Return the [X, Y] coordinate for the center point of the cell that contains the specified text.  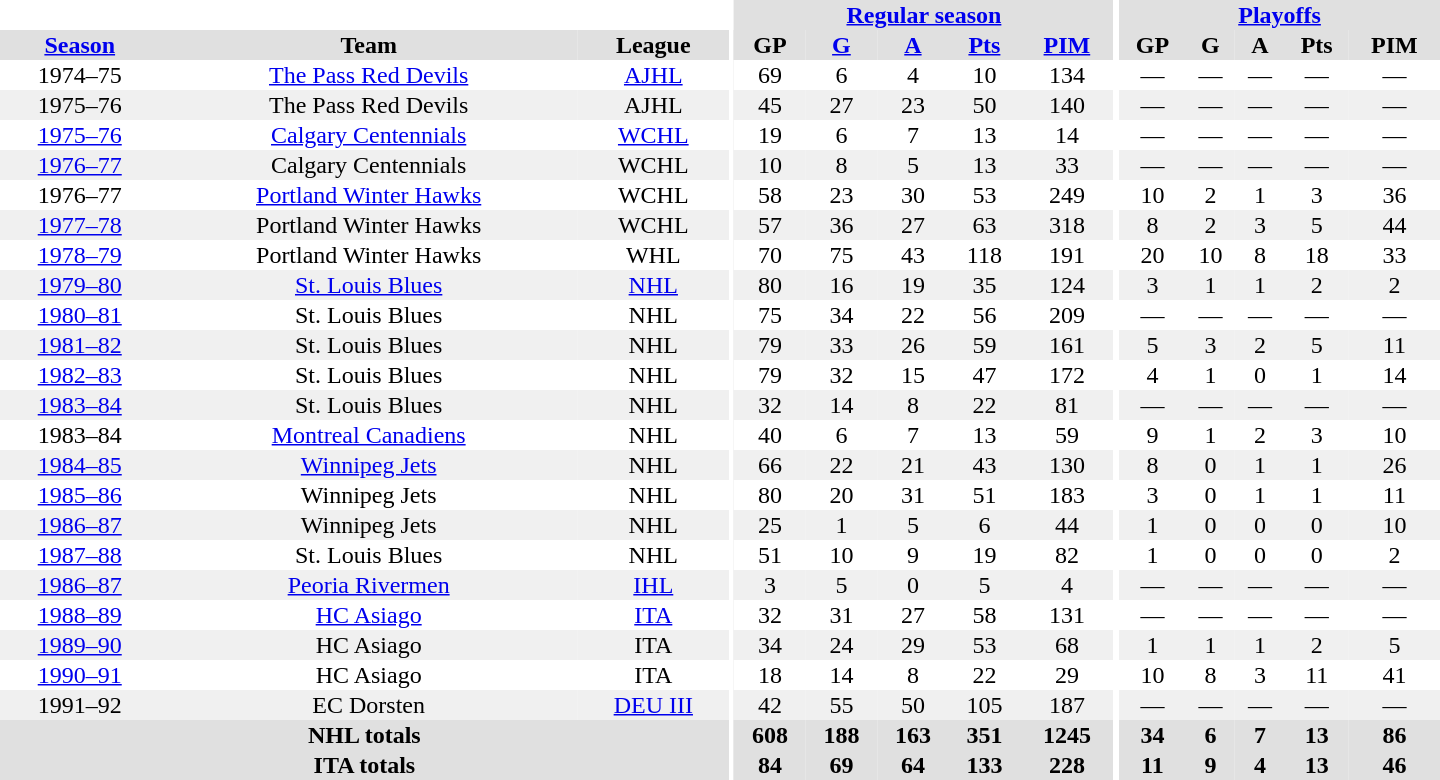
NHL totals [364, 735]
40 [770, 435]
1988–89 [80, 615]
351 [984, 735]
16 [842, 285]
1977–78 [80, 225]
1990–91 [80, 675]
161 [1066, 345]
82 [1066, 555]
1974–75 [80, 75]
1984–85 [80, 465]
64 [912, 765]
130 [1066, 465]
35 [984, 285]
1982–83 [80, 375]
Playoffs [1280, 15]
League [654, 45]
EC Dorsten [368, 705]
30 [912, 195]
183 [1066, 495]
DEU III [654, 705]
1985–86 [80, 495]
57 [770, 225]
46 [1394, 765]
140 [1066, 105]
ITA totals [364, 765]
41 [1394, 675]
IHL [654, 585]
25 [770, 525]
608 [770, 735]
1978–79 [80, 255]
134 [1066, 75]
1980–81 [80, 315]
105 [984, 705]
249 [1066, 195]
84 [770, 765]
Montreal Canadiens [368, 435]
1989–90 [80, 645]
66 [770, 465]
1981–82 [80, 345]
WHL [654, 255]
187 [1066, 705]
133 [984, 765]
15 [912, 375]
Season [80, 45]
Regular season [924, 15]
45 [770, 105]
47 [984, 375]
Peoria Rivermen [368, 585]
21 [912, 465]
1245 [1066, 735]
118 [984, 255]
1979–80 [80, 285]
55 [842, 705]
163 [912, 735]
56 [984, 315]
86 [1394, 735]
42 [770, 705]
188 [842, 735]
63 [984, 225]
1991–92 [80, 705]
209 [1066, 315]
81 [1066, 405]
318 [1066, 225]
24 [842, 645]
70 [770, 255]
Team [368, 45]
191 [1066, 255]
228 [1066, 765]
172 [1066, 375]
68 [1066, 645]
124 [1066, 285]
1987–88 [80, 555]
131 [1066, 615]
